For the text-containing cell, return its midpoint in [x, y] coordinate format. 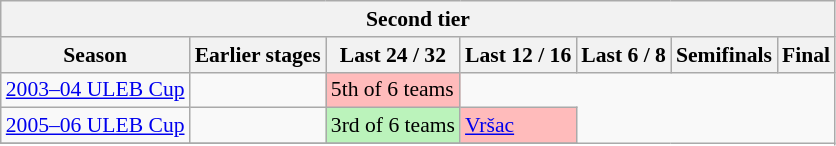
Last 24 / 32 [393, 55]
Last 6 / 8 [624, 55]
2003–04 ULEB Cup [96, 90]
Final [806, 55]
Semifinals [724, 55]
2005–06 ULEB Cup [96, 126]
Vršac [518, 126]
5th of 6 teams [393, 90]
3rd of 6 teams [393, 126]
Earlier stages [258, 55]
Second tier [418, 19]
Season [96, 55]
Last 12 / 16 [518, 55]
